Extract the (X, Y) coordinate from the center of the cell holding the provided text.  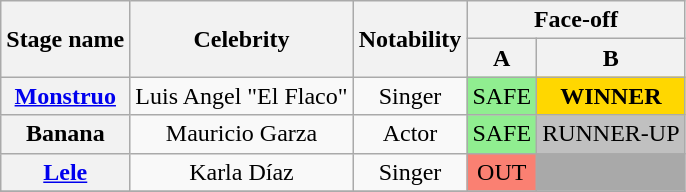
Face-off (576, 20)
Lele (66, 172)
WINNER (611, 96)
A (502, 58)
Mauricio Garza (242, 134)
RUNNER-UP (611, 134)
B (611, 58)
Luis Angel "El Flaco" (242, 96)
Monstruo (66, 96)
Celebrity (242, 39)
Stage name (66, 39)
Karla Díaz (242, 172)
Notability (410, 39)
OUT (502, 172)
Banana (66, 134)
Actor (410, 134)
